Identify which cell holds the provided text, then report its (X, Y) central coordinate. 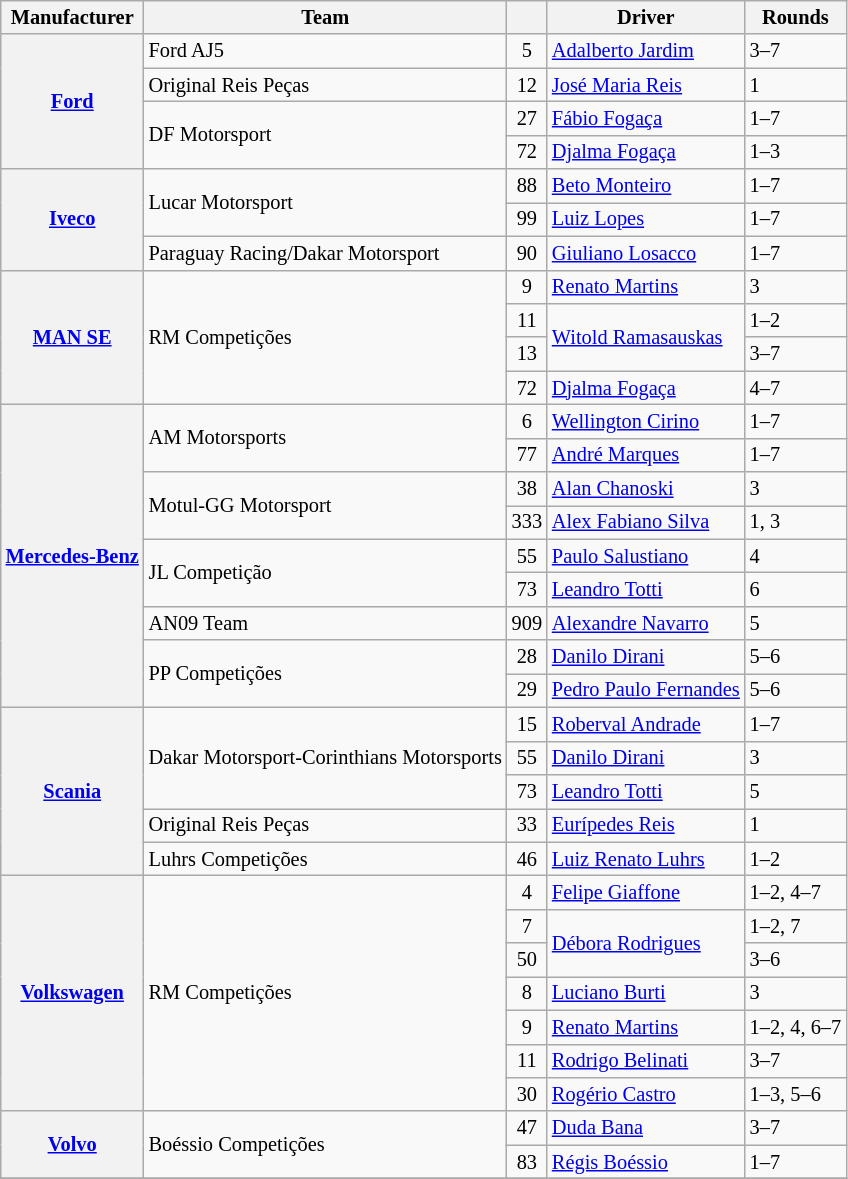
1–2, 4, 6–7 (796, 1027)
Rodrigo Belinati (646, 1061)
Luhrs Competições (326, 859)
DF Motorsport (326, 134)
Alexandre Navarro (646, 623)
3–6 (796, 960)
46 (527, 859)
Volvo (72, 1144)
Régis Boéssio (646, 1162)
Scania (72, 791)
AN09 Team (326, 623)
1–3 (796, 152)
André Marques (646, 455)
27 (527, 118)
30 (527, 1094)
Team (326, 17)
333 (527, 522)
12 (527, 85)
PP Competições (326, 674)
Beto Monteiro (646, 186)
JL Competição (326, 572)
8 (527, 993)
AM Motorsports (326, 438)
7 (527, 926)
1–2, 4–7 (796, 892)
13 (527, 354)
1–2, 7 (796, 926)
Volkswagen (72, 993)
Paraguay Racing/Dakar Motorsport (326, 253)
Roberval Andrade (646, 724)
99 (527, 219)
29 (527, 690)
Adalberto Jardim (646, 51)
José Maria Reis (646, 85)
Ford (72, 102)
Dakar Motorsport-Corinthians Motorsports (326, 758)
Luiz Lopes (646, 219)
Fábio Fogaça (646, 118)
Iveco (72, 220)
Rounds (796, 17)
Mercedes-Benz (72, 556)
Débora Rodrigues (646, 942)
Ford AJ5 (326, 51)
88 (527, 186)
Alex Fabiano Silva (646, 522)
Eurípedes Reis (646, 825)
Paulo Salustiano (646, 556)
15 (527, 724)
1, 3 (796, 522)
90 (527, 253)
Wellington Cirino (646, 421)
Lucar Motorsport (326, 202)
83 (527, 1162)
Rogério Castro (646, 1094)
Driver (646, 17)
Luciano Burti (646, 993)
Felipe Giaffone (646, 892)
Duda Bana (646, 1128)
MAN SE (72, 338)
Pedro Paulo Fernandes (646, 690)
38 (527, 489)
28 (527, 657)
77 (527, 455)
Motul-GG Motorsport (326, 506)
1–3, 5–6 (796, 1094)
Boéssio Competições (326, 1144)
50 (527, 960)
Witold Ramasauskas (646, 336)
Alan Chanoski (646, 489)
47 (527, 1128)
Luiz Renato Luhrs (646, 859)
33 (527, 825)
4–7 (796, 388)
Giuliano Losacco (646, 253)
Manufacturer (72, 17)
909 (527, 623)
